Return the (x, y) coordinate for the center point of the cell that contains the specified text.  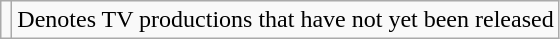
Denotes TV productions that have not yet been released (286, 20)
